Detect which cell encompasses the target text, then output its [x, y] center coordinate. 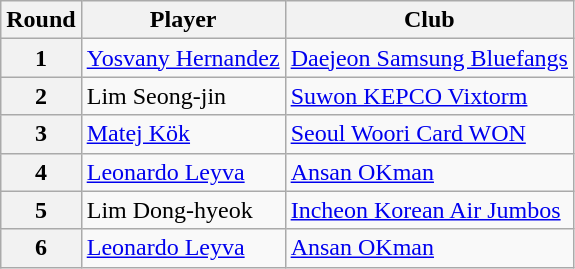
Incheon Korean Air Jumbos [429, 210]
4 [41, 172]
1 [41, 58]
Lim Dong-hyeok [183, 210]
Matej Kök [183, 134]
Daejeon Samsung Bluefangs [429, 58]
2 [41, 96]
Player [183, 20]
Yosvany Hernandez [183, 58]
3 [41, 134]
Seoul Woori Card WON [429, 134]
Club [429, 20]
Round [41, 20]
5 [41, 210]
Lim Seong-jin [183, 96]
Suwon KEPCO Vixtorm [429, 96]
6 [41, 248]
